Search for the cell housing the specified text and yield its (X, Y) center coordinate. 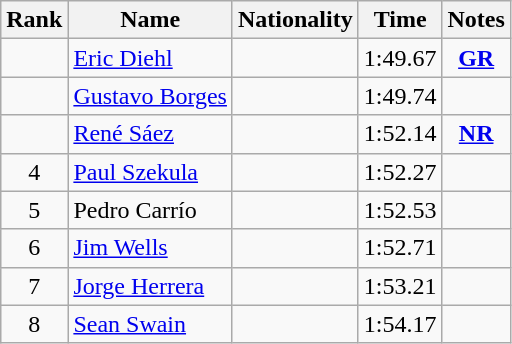
1:49.67 (400, 58)
4 (34, 172)
Sean Swain (150, 324)
Time (400, 20)
1:52.27 (400, 172)
Notes (476, 20)
Name (150, 20)
8 (34, 324)
NR (476, 134)
Gustavo Borges (150, 96)
Pedro Carrío (150, 210)
René Sáez (150, 134)
GR (476, 58)
1:52.53 (400, 210)
Paul Szekula (150, 172)
Rank (34, 20)
1:52.71 (400, 248)
Eric Diehl (150, 58)
1:53.21 (400, 286)
1:49.74 (400, 96)
Nationality (295, 20)
6 (34, 248)
5 (34, 210)
7 (34, 286)
1:52.14 (400, 134)
Jim Wells (150, 248)
Jorge Herrera (150, 286)
1:54.17 (400, 324)
